Extract the (X, Y) coordinate from the center of the cell holding the provided text.  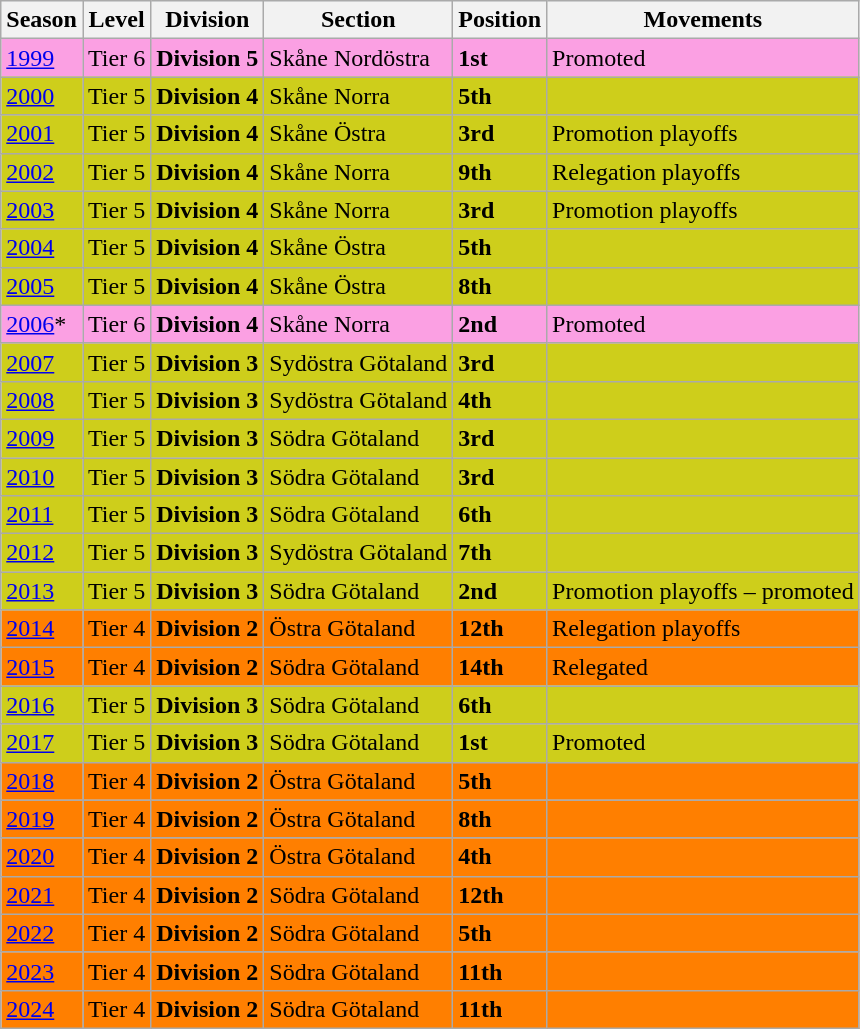
2024 (42, 1009)
2010 (42, 477)
7th (500, 553)
2022 (42, 933)
2020 (42, 857)
1999 (42, 58)
2013 (42, 591)
Position (500, 20)
2023 (42, 971)
2003 (42, 210)
2009 (42, 438)
Promotion playoffs – promoted (704, 591)
2000 (42, 96)
Division 5 (208, 58)
Section (358, 20)
Movements (704, 20)
2014 (42, 629)
Level (116, 20)
2004 (42, 248)
9th (500, 172)
2015 (42, 667)
2011 (42, 515)
2007 (42, 362)
2001 (42, 134)
2017 (42, 743)
2005 (42, 286)
2016 (42, 705)
2019 (42, 819)
2006* (42, 324)
2018 (42, 781)
2008 (42, 400)
2021 (42, 895)
14th (500, 667)
2012 (42, 553)
Division (208, 20)
Season (42, 20)
Skåne Nordöstra (358, 58)
Relegated (704, 667)
2002 (42, 172)
